Return the [x, y] coordinate for the center point of the cell that contains the specified text.  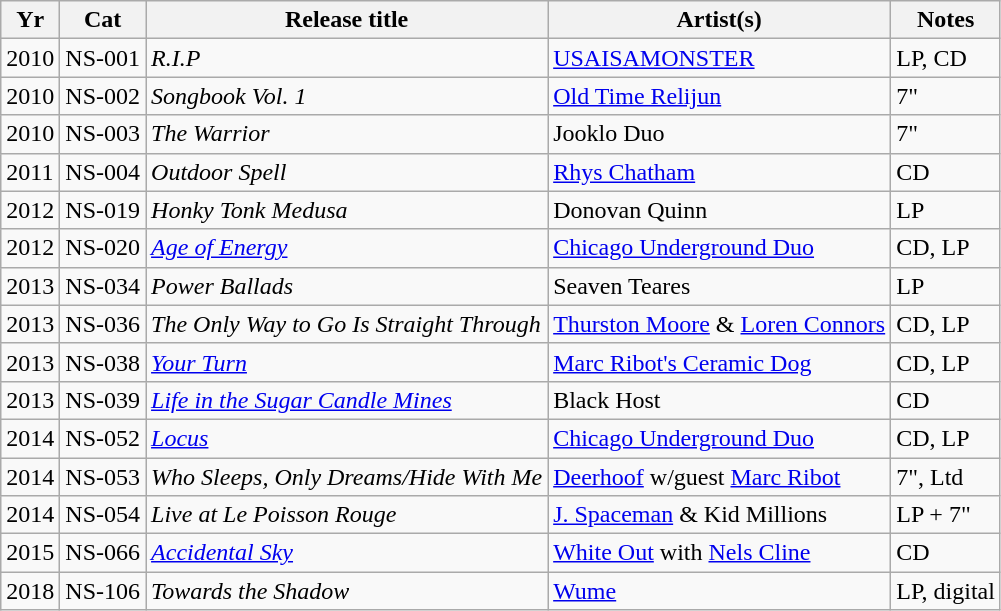
Towards the Shadow [347, 591]
LP, digital [946, 591]
White Out with Nels Cline [720, 553]
Age of Energy [347, 248]
Honky Tonk Medusa [347, 210]
Accidental Sky [347, 553]
NS-106 [103, 591]
NS-039 [103, 400]
2018 [30, 591]
NS-066 [103, 553]
The Only Way to Go Is Straight Through [347, 324]
LP + 7" [946, 515]
NS-054 [103, 515]
Cat [103, 20]
Yr [30, 20]
Seaven Teares [720, 286]
Outdoor Spell [347, 172]
Your Turn [347, 362]
J. Spaceman & Kid Millions [720, 515]
NS-036 [103, 324]
The Warrior [347, 134]
NS-019 [103, 210]
Black Host [720, 400]
NS-053 [103, 477]
NS-034 [103, 286]
NS-038 [103, 362]
NS-001 [103, 58]
NS-002 [103, 96]
Deerhoof w/guest Marc Ribot [720, 477]
Jooklo Duo [720, 134]
Old Time Relijun [720, 96]
Rhys Chatham [720, 172]
Thurston Moore & Loren Connors [720, 324]
USAISAMONSTER [720, 58]
Marc Ribot's Ceramic Dog [720, 362]
Songbook Vol. 1 [347, 96]
Life in the Sugar Candle Mines [347, 400]
NS-003 [103, 134]
Live at Le Poisson Rouge [347, 515]
Artist(s) [720, 20]
R.I.P [347, 58]
LP, CD [946, 58]
Wume [720, 591]
Notes [946, 20]
Locus [347, 438]
NS-004 [103, 172]
NS-020 [103, 248]
Release title [347, 20]
Power Ballads [347, 286]
2011 [30, 172]
Who Sleeps, Only Dreams/Hide With Me [347, 477]
2015 [30, 553]
NS-052 [103, 438]
Donovan Quinn [720, 210]
7", Ltd [946, 477]
